Locate the cell with the specified text and output its (x, y) center coordinate. 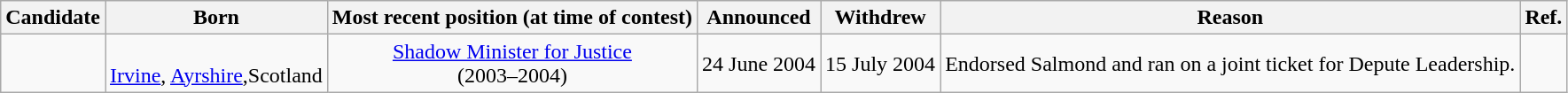
Born (216, 18)
Endorsed Salmond and ran on a joint ticket for Depute Leadership. (1230, 64)
Announced (759, 18)
Reason (1230, 18)
Withdrew (881, 18)
Candidate (53, 18)
Most recent position (at time of contest) (512, 18)
15 July 2004 (881, 64)
Ref. (1544, 18)
Shadow Minister for Justice (2003–2004) (512, 64)
Irvine, Ayrshire,Scotland (216, 64)
24 June 2004 (759, 64)
